Identify which cell holds the provided text, then report its (X, Y) central coordinate. 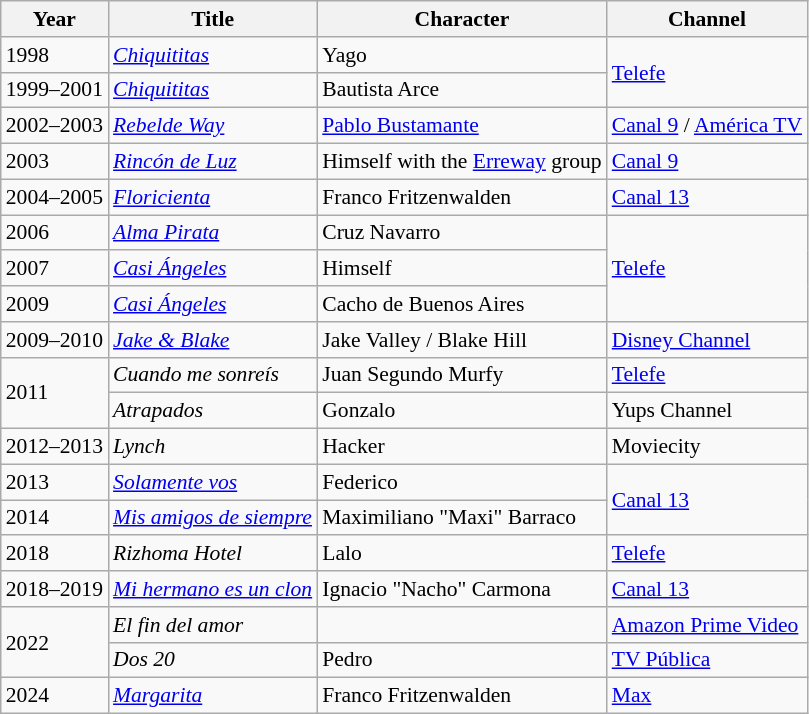
Rincón de Luz (212, 162)
2024 (54, 696)
Disney Channel (707, 340)
2006 (54, 233)
Mis amigos de siempre (212, 518)
2009 (54, 304)
Lynch (212, 447)
2018–2019 (54, 589)
2018 (54, 554)
Channel (707, 19)
TV Pública (707, 660)
1998 (54, 55)
Canal 9 / América TV (707, 126)
Atrapados (212, 411)
Himself with the Erreway group (462, 162)
Max (707, 696)
Federico (462, 482)
Yups Channel (707, 411)
2012–2013 (54, 447)
Rizhoma Hotel (212, 554)
Yago (462, 55)
2003 (54, 162)
Himself (462, 269)
Hacker (462, 447)
Alma Pirata (212, 233)
Solamente vos (212, 482)
2014 (54, 518)
Mi hermano es un clon (212, 589)
Jake & Blake (212, 340)
Bautista Arce (462, 90)
Maximiliano "Maxi" Barraco (462, 518)
Title (212, 19)
2002–2003 (54, 126)
Amazon Prime Video (707, 625)
Dos 20 (212, 660)
Pedro (462, 660)
El fin del amor (212, 625)
Moviecity (707, 447)
2011 (54, 392)
Cacho de Buenos Aires (462, 304)
2022 (54, 642)
2004–2005 (54, 197)
Juan Segundo Murfy (462, 375)
Jake Valley / Blake Hill (462, 340)
Canal 9 (707, 162)
2013 (54, 482)
Character (462, 19)
Floricienta (212, 197)
Cuando me sonreís (212, 375)
Pablo Bustamante (462, 126)
2007 (54, 269)
Gonzalo (462, 411)
2009–2010 (54, 340)
Year (54, 19)
Rebelde Way (212, 126)
Cruz Navarro (462, 233)
Ignacio "Nacho" Carmona (462, 589)
Lalo (462, 554)
Margarita (212, 696)
1999–2001 (54, 90)
